Pinpoint the cell where the given text exists, returning its [X, Y] midpoint coordinate. 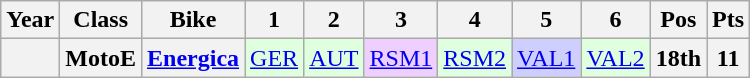
VAL2 [616, 58]
11 [728, 58]
RSM1 [401, 58]
5 [546, 20]
18th [678, 58]
AUT [334, 58]
RSM2 [475, 58]
Pts [728, 20]
3 [401, 20]
Energica [194, 58]
MotoE [101, 58]
Class [101, 20]
VAL1 [546, 58]
4 [475, 20]
1 [274, 20]
6 [616, 20]
Year [30, 20]
GER [274, 58]
Bike [194, 20]
Pos [678, 20]
2 [334, 20]
